Find where the given text appears and provide that cell's center as (X, Y) coordinate. 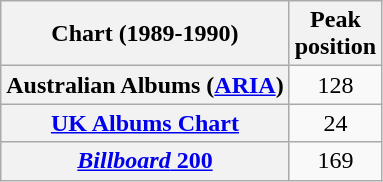
24 (335, 123)
Chart (1989-1990) (145, 34)
128 (335, 85)
UK Albums Chart (145, 123)
Australian Albums (ARIA) (145, 85)
Peakposition (335, 34)
169 (335, 161)
Billboard 200 (145, 161)
